Return the (x, y) coordinate for the center point of the cell that contains the specified text.  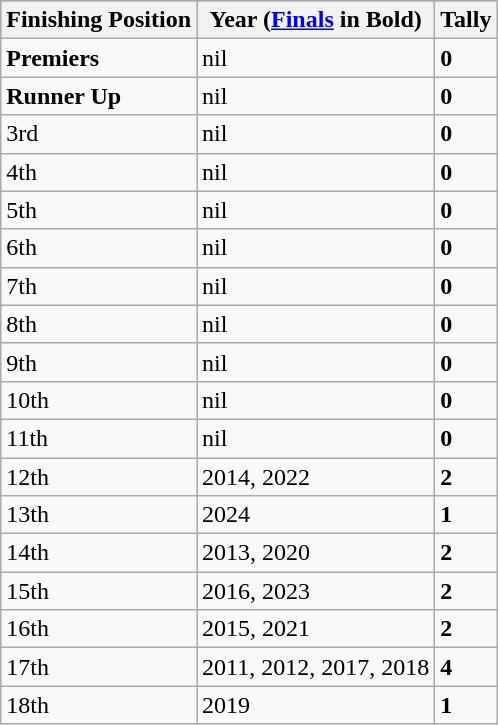
2011, 2012, 2017, 2018 (316, 667)
3rd (99, 134)
11th (99, 438)
2015, 2021 (316, 629)
6th (99, 248)
5th (99, 210)
4 (466, 667)
13th (99, 515)
15th (99, 591)
Premiers (99, 58)
16th (99, 629)
Tally (466, 20)
2016, 2023 (316, 591)
2024 (316, 515)
Runner Up (99, 96)
Year (Finals in Bold) (316, 20)
10th (99, 400)
8th (99, 324)
2014, 2022 (316, 477)
2019 (316, 705)
2013, 2020 (316, 553)
17th (99, 667)
14th (99, 553)
9th (99, 362)
Finishing Position (99, 20)
12th (99, 477)
18th (99, 705)
7th (99, 286)
4th (99, 172)
